Scan for the cell matching the given text and deliver its (X, Y) coordinate at center. 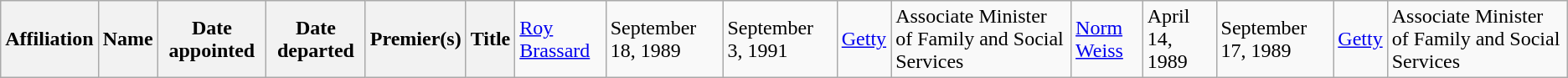
September 17, 1989 (1275, 39)
Norm Weiss (1107, 39)
Date appointed (211, 39)
April 14, 1989 (1179, 39)
Premier(s) (415, 39)
September 3, 1991 (780, 39)
Title (491, 39)
Affiliation (49, 39)
Roy Brassard (560, 39)
September 18, 1989 (664, 39)
Date departed (317, 39)
Name (127, 39)
